Return the [X, Y] coordinate for the center point of the cell that contains the specified text.  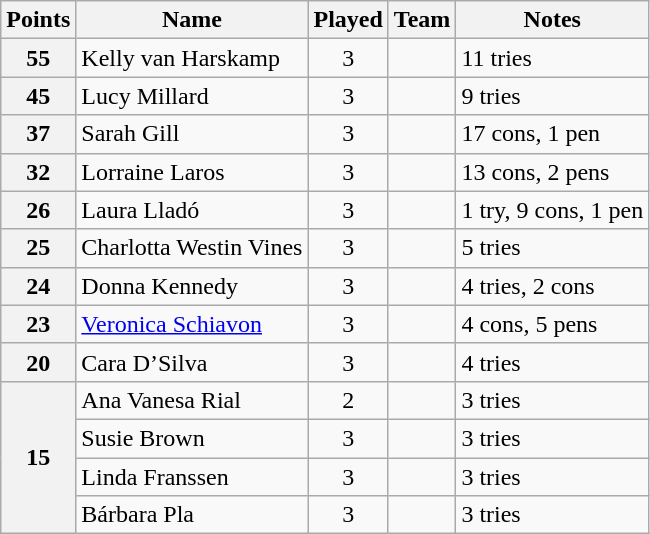
24 [38, 286]
17 cons, 1 pen [552, 134]
Lorraine Laros [192, 172]
20 [38, 362]
55 [38, 58]
Notes [552, 20]
Charlotta Westin Vines [192, 248]
32 [38, 172]
1 try, 9 cons, 1 pen [552, 210]
Donna Kennedy [192, 286]
45 [38, 96]
13 cons, 2 pens [552, 172]
11 tries [552, 58]
37 [38, 134]
Linda Franssen [192, 477]
4 tries, 2 cons [552, 286]
4 cons, 5 pens [552, 324]
Bárbara Pla [192, 515]
15 [38, 457]
2 [348, 400]
Kelly van Harskamp [192, 58]
Susie Brown [192, 438]
Cara D’Silva [192, 362]
5 tries [552, 248]
Ana Vanesa Rial [192, 400]
9 tries [552, 96]
Played [348, 20]
23 [38, 324]
Points [38, 20]
Veronica Schiavon [192, 324]
26 [38, 210]
4 tries [552, 362]
25 [38, 248]
Name [192, 20]
Team [422, 20]
Sarah Gill [192, 134]
Laura Lladó [192, 210]
Lucy Millard [192, 96]
